Pinpoint the cell where the given text exists, returning its [x, y] midpoint coordinate. 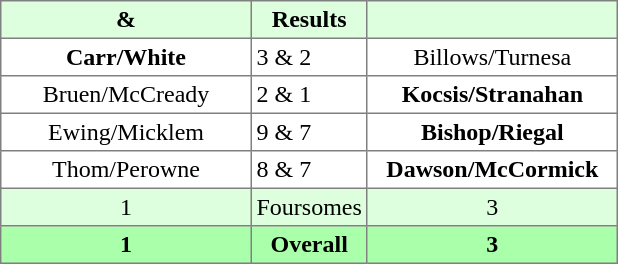
2 & 1 [309, 95]
Results [309, 20]
3 & 2 [309, 57]
Thom/Perowne [126, 170]
Overall [309, 245]
Dawson/McCormick [492, 170]
Carr/White [126, 57]
& [126, 20]
Foursomes [309, 207]
Bishop/Riegal [492, 132]
Billows/Turnesa [492, 57]
8 & 7 [309, 170]
9 & 7 [309, 132]
Ewing/Micklem [126, 132]
Bruen/McCready [126, 95]
Kocsis/Stranahan [492, 95]
